Scan for the cell matching the given text and deliver its (X, Y) coordinate at center. 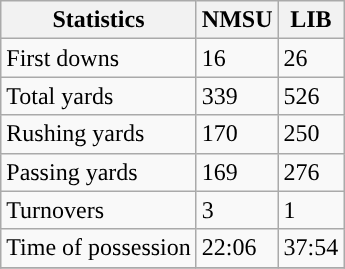
276 (311, 172)
339 (237, 96)
170 (237, 134)
Rushing yards (99, 134)
37:54 (311, 248)
Time of possession (99, 248)
Turnovers (99, 210)
526 (311, 96)
Passing yards (99, 172)
Statistics (99, 20)
16 (237, 58)
Total yards (99, 96)
250 (311, 134)
169 (237, 172)
3 (237, 210)
22:06 (237, 248)
1 (311, 210)
First downs (99, 58)
26 (311, 58)
LIB (311, 20)
NMSU (237, 20)
